For the text-containing cell, return its midpoint in [X, Y] coordinate format. 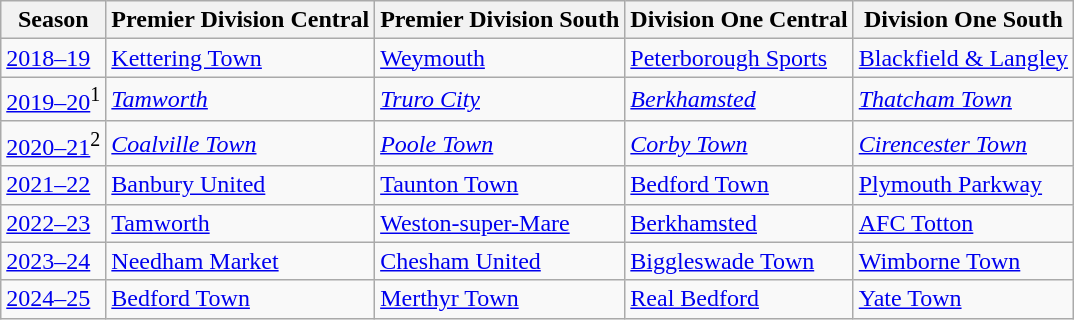
Thatcham Town [963, 100]
2018–19 [54, 58]
Yate Town [963, 299]
Coalville Town [240, 144]
Truro City [500, 100]
Season [54, 20]
Wimborne Town [963, 261]
2019–201 [54, 100]
Weymouth [500, 58]
Plymouth Parkway [963, 185]
Blackfield & Langley [963, 58]
Poole Town [500, 144]
Real Bedford [739, 299]
Kettering Town [240, 58]
Corby Town [739, 144]
Division One South [963, 20]
2020–212 [54, 144]
Biggleswade Town [739, 261]
Cirencester Town [963, 144]
Banbury United [240, 185]
AFC Totton [963, 223]
Needham Market [240, 261]
Premier Division South [500, 20]
Division One Central [739, 20]
Chesham United [500, 261]
2021–22 [54, 185]
2024–25 [54, 299]
Weston-super-Mare [500, 223]
2022–23 [54, 223]
Taunton Town [500, 185]
2023–24 [54, 261]
Premier Division Central [240, 20]
Merthyr Town [500, 299]
Peterborough Sports [739, 58]
